Return the [x, y] coordinate for the center point of the cell that contains the specified text.  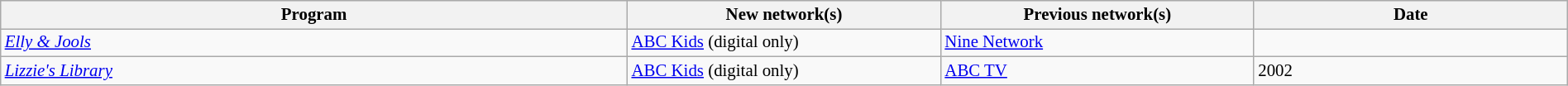
Lizzie's Library [314, 70]
Previous network(s) [1097, 15]
Elly & Jools [314, 42]
ABC TV [1097, 70]
New network(s) [784, 15]
Program [314, 15]
2002 [1411, 70]
Nine Network [1097, 42]
Date [1411, 15]
